Scan for the cell matching the given text and deliver its [X, Y] coordinate at center. 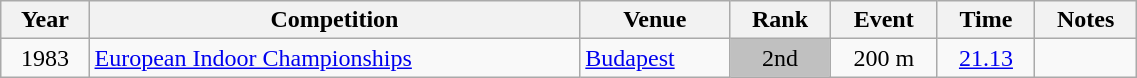
1983 [45, 58]
Notes [1086, 20]
Year [45, 20]
2nd [780, 58]
Venue [655, 20]
Time [986, 20]
Competition [334, 20]
200 m [884, 58]
Event [884, 20]
European Indoor Championships [334, 58]
Budapest [655, 58]
21.13 [986, 58]
Rank [780, 20]
